Determine the (X, Y) coordinate at the center of the cell enclosing the given text.  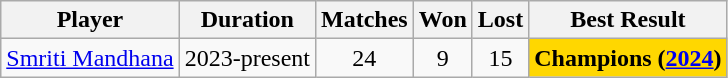
Won (442, 20)
Player (90, 20)
Champions (2024) (628, 58)
Smriti Mandhana (90, 58)
Matches (364, 20)
9 (442, 58)
24 (364, 58)
Lost (500, 20)
15 (500, 58)
2023-present (247, 58)
Best Result (628, 20)
Duration (247, 20)
